From the cell containing the given text, extract its center point as [x, y] coordinate. 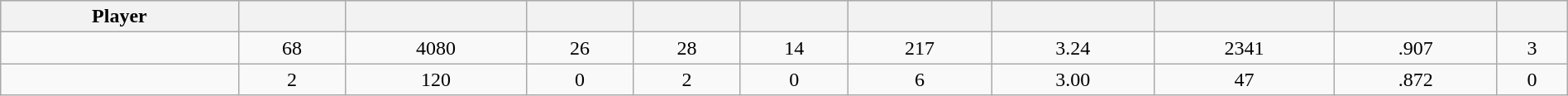
6 [920, 79]
47 [1244, 79]
.872 [1416, 79]
3.00 [1073, 79]
.907 [1416, 48]
2341 [1244, 48]
120 [436, 79]
26 [580, 48]
4080 [436, 48]
217 [920, 48]
3.24 [1073, 48]
28 [687, 48]
Player [119, 17]
68 [292, 48]
3 [1532, 48]
14 [794, 48]
